Pinpoint the cell where the given text exists, returning its (x, y) midpoint coordinate. 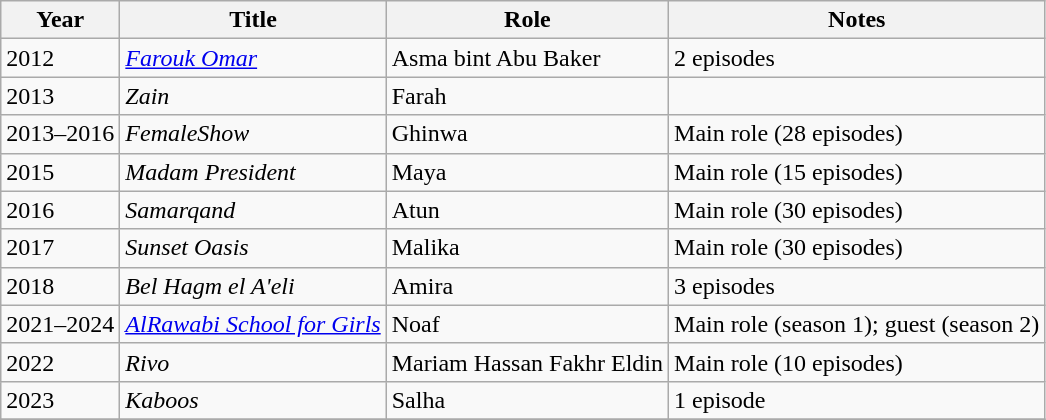
Noaf (527, 324)
2012 (60, 58)
Main role (28 episodes) (857, 134)
Asma bint Abu Baker (527, 58)
2013–2016 (60, 134)
2015 (60, 172)
Sunset Oasis (253, 248)
Main role (15 episodes) (857, 172)
2017 (60, 248)
Year (60, 20)
Zain (253, 96)
AlRawabi School for Girls (253, 324)
Rivo (253, 362)
Bel Hagm el A'eli (253, 286)
Salha (527, 400)
Ghinwa (527, 134)
Main role (season 1); guest (season 2) (857, 324)
Main role (10 episodes) (857, 362)
Farouk Omar (253, 58)
Farah (527, 96)
2018 (60, 286)
2013 (60, 96)
2021–2024 (60, 324)
Amira (527, 286)
2016 (60, 210)
2 episodes (857, 58)
Maya (527, 172)
1 episode (857, 400)
2023 (60, 400)
Title (253, 20)
Madam President (253, 172)
Role (527, 20)
FemaleShow (253, 134)
Malika (527, 248)
Notes (857, 20)
Mariam Hassan Fakhr Eldin (527, 362)
Atun (527, 210)
3 episodes (857, 286)
2022 (60, 362)
Samarqand (253, 210)
Kaboos (253, 400)
